Output the [X, Y] coordinate of the center of the cell containing the given text.  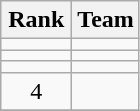
Rank [36, 20]
Team [106, 20]
4 [36, 91]
